Scan for the cell matching the given text and deliver its [X, Y] coordinate at center. 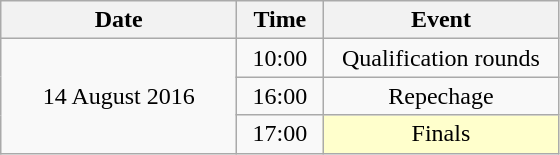
Finals [441, 134]
10:00 [280, 58]
16:00 [280, 96]
17:00 [280, 134]
Date [119, 20]
Qualification rounds [441, 58]
Time [280, 20]
Repechage [441, 96]
Event [441, 20]
14 August 2016 [119, 96]
